Pinpoint the cell where the given text exists, returning its [x, y] midpoint coordinate. 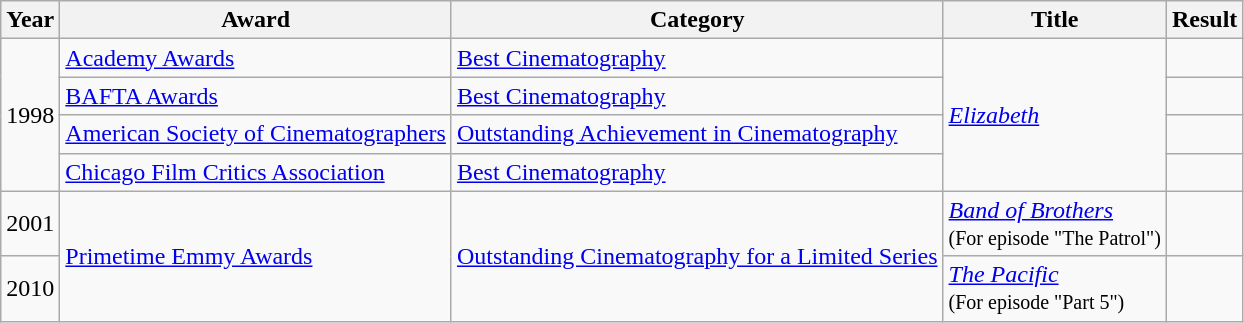
Outstanding Cinematography for a Limited Series [697, 256]
1998 [30, 115]
Year [30, 20]
Outstanding Achievement in Cinematography [697, 134]
Academy Awards [256, 58]
Award [256, 20]
2010 [30, 288]
Title [1054, 20]
Result [1204, 20]
2001 [30, 224]
Band of Brothers(For episode "The Patrol") [1054, 224]
BAFTA Awards [256, 96]
Elizabeth [1054, 115]
Primetime Emmy Awards [256, 256]
The Pacific(For episode "Part 5") [1054, 288]
Chicago Film Critics Association [256, 172]
American Society of Cinematographers [256, 134]
Category [697, 20]
